For the text-containing cell, return its midpoint in [X, Y] coordinate format. 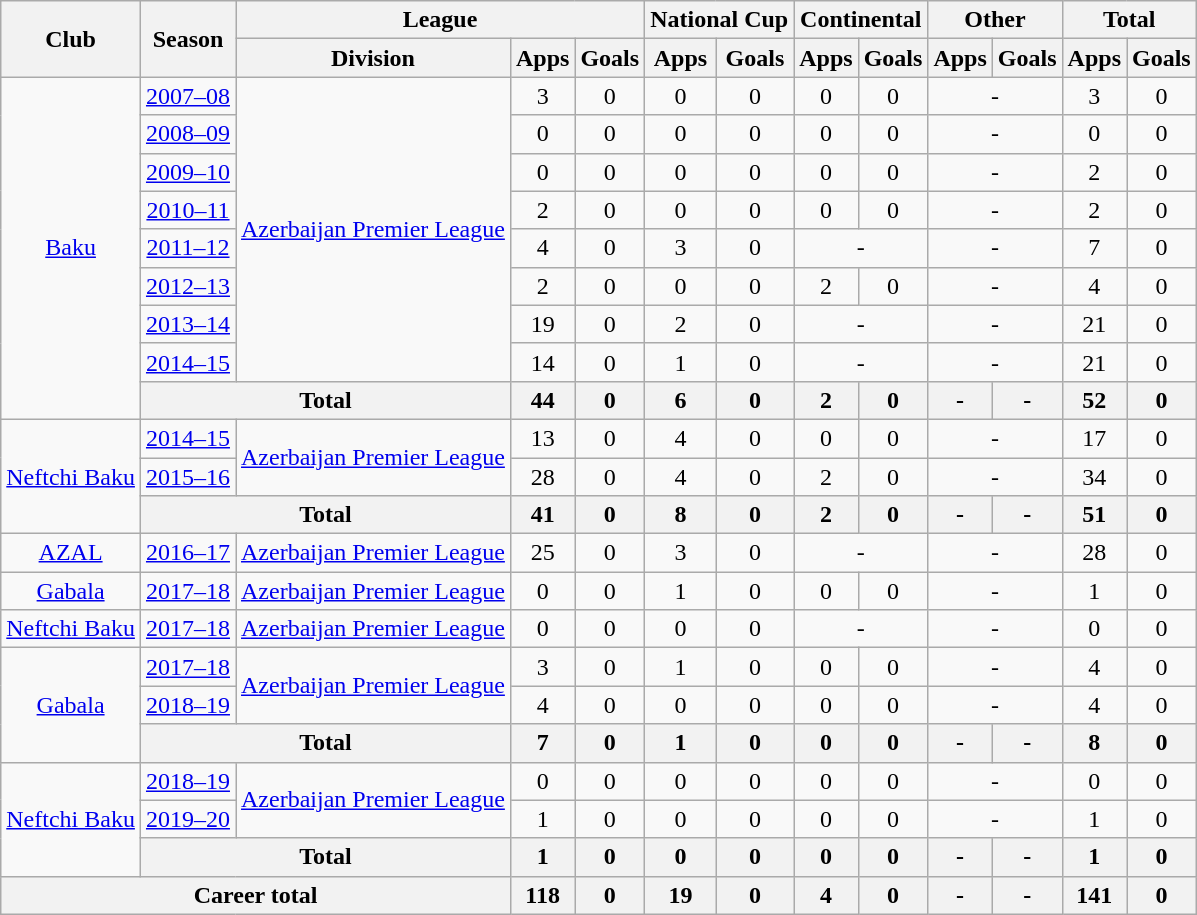
Career total [256, 895]
44 [542, 400]
AZAL [71, 553]
Other [995, 20]
6 [681, 400]
Baku [71, 248]
52 [1094, 400]
118 [542, 895]
Continental [861, 20]
2009–10 [188, 172]
2013–14 [188, 324]
2012–13 [188, 286]
14 [542, 362]
Club [71, 39]
2019–20 [188, 819]
Season [188, 39]
34 [1094, 477]
25 [542, 553]
2010–11 [188, 210]
51 [1094, 515]
2016–17 [188, 553]
National Cup [720, 20]
League [440, 20]
2008–09 [188, 134]
141 [1094, 895]
41 [542, 515]
17 [1094, 438]
2007–08 [188, 96]
2015–16 [188, 477]
2011–12 [188, 248]
Division [374, 58]
13 [542, 438]
